Output the (X, Y) coordinate of the center of the cell containing the given text.  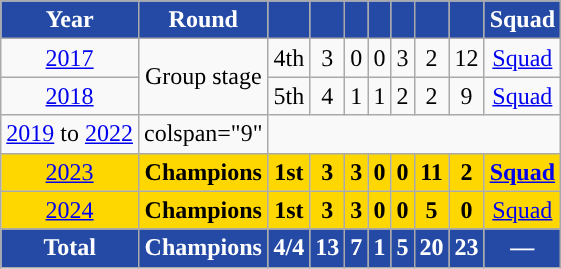
12 (466, 58)
2019 to 2022 (70, 134)
2023 (70, 172)
20 (432, 248)
Total (70, 248)
11 (432, 172)
5th (289, 96)
13 (328, 248)
2018 (70, 96)
— (522, 248)
colspan="9" (203, 134)
Year (70, 20)
Round (203, 20)
23 (466, 248)
2017 (70, 58)
4th (289, 58)
4 (328, 96)
9 (466, 96)
7 (356, 248)
Group stage (203, 77)
2024 (70, 210)
4/4 (289, 248)
